Extract the (x, y) coordinate from the center of the cell holding the provided text.  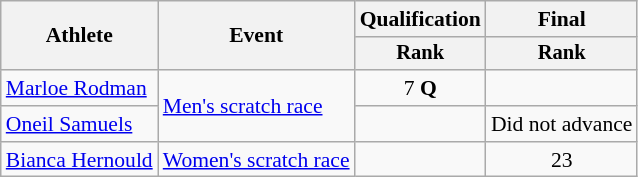
Final (562, 19)
Marloe Rodman (80, 88)
7 Q (420, 88)
Men's scratch race (256, 106)
Did not advance (562, 124)
Event (256, 36)
Athlete (80, 36)
Qualification (420, 19)
Oneil Samuels (80, 124)
